Identify which cell holds the provided text, then report its [x, y] central coordinate. 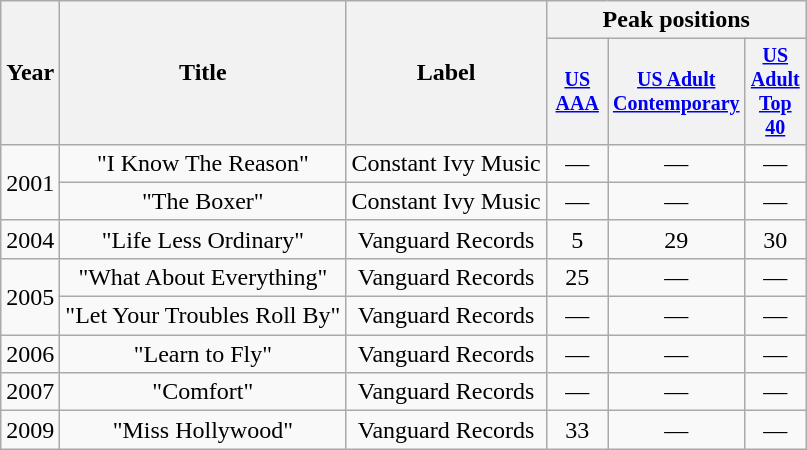
Title [203, 73]
2005 [30, 296]
"Let Your Troubles Roll By" [203, 316]
33 [577, 430]
29 [676, 239]
2001 [30, 182]
"Learn to Fly" [203, 354]
Peak positions [676, 20]
Year [30, 73]
2007 [30, 392]
2004 [30, 239]
"Miss Hollywood" [203, 430]
25 [577, 277]
"What About Everything" [203, 277]
5 [577, 239]
2006 [30, 354]
US Adult Top 40 [775, 92]
"The Boxer" [203, 201]
US AAA [577, 92]
US Adult Contemporary [676, 92]
"I Know The Reason" [203, 163]
"Life Less Ordinary" [203, 239]
"Comfort" [203, 392]
Label [446, 73]
2009 [30, 430]
30 [775, 239]
